Extract the (X, Y) coordinate from the center of the cell holding the provided text.  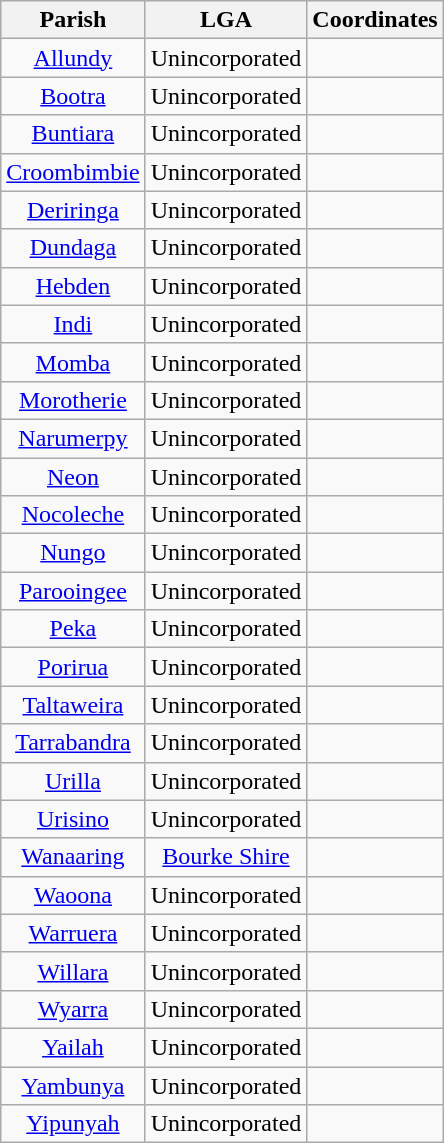
Taltaweira (73, 705)
Indi (73, 324)
Coordinates (375, 20)
Hebden (73, 286)
LGA (226, 20)
Wyarra (73, 1009)
Tarrabandra (73, 743)
Narumerpy (73, 438)
Allundy (73, 58)
Dundaga (73, 248)
Momba (73, 362)
Yailah (73, 1047)
Yipunyah (73, 1124)
Peka (73, 629)
Urisino (73, 819)
Yambunya (73, 1085)
Urilla (73, 781)
Bourke Shire (226, 857)
Neon (73, 477)
Parooingee (73, 591)
Nungo (73, 553)
Nocoleche (73, 515)
Waoona (73, 895)
Parish (73, 20)
Porirua (73, 667)
Bootra (73, 96)
Croombimbie (73, 172)
Buntiara (73, 134)
Morotherie (73, 400)
Warruera (73, 933)
Deriringa (73, 210)
Wanaaring (73, 857)
Willara (73, 971)
